Return (X, Y) of the center of cell containing provided text 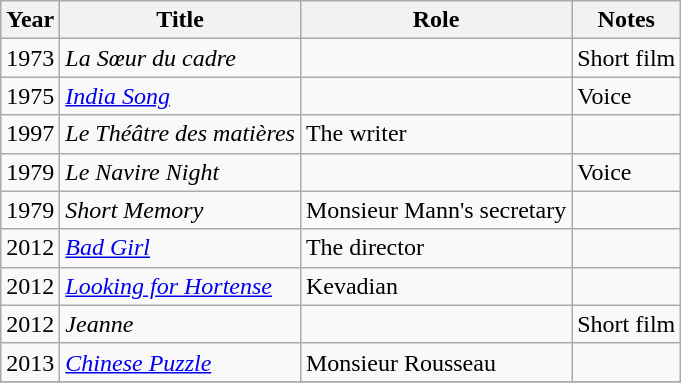
2013 (30, 362)
The director (436, 248)
Title (180, 20)
Monsieur Rousseau (436, 362)
Monsieur Mann's secretary (436, 210)
The writer (436, 134)
Bad Girl (180, 248)
La Sœur du cadre (180, 58)
Kevadian (436, 286)
1973 (30, 58)
Le Théâtre des matières (180, 134)
Le Navire Night (180, 172)
Chinese Puzzle (180, 362)
1975 (30, 96)
1997 (30, 134)
Role (436, 20)
Looking for Hortense (180, 286)
Short Memory (180, 210)
India Song (180, 96)
Year (30, 20)
Notes (626, 20)
Jeanne (180, 324)
